Pinpoint the cell where the given text exists, returning its [X, Y] midpoint coordinate. 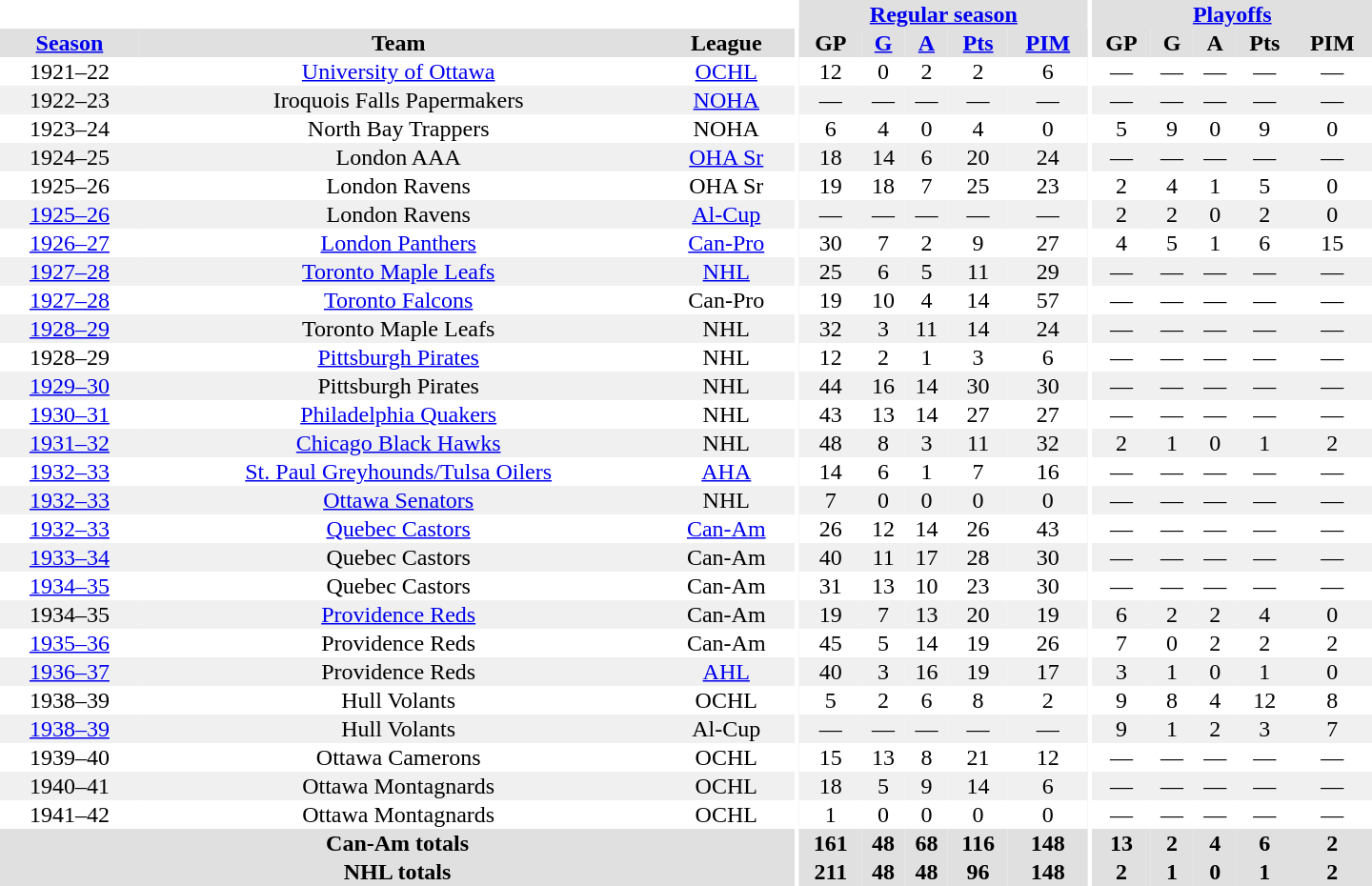
45 [831, 643]
Season [70, 43]
1926–27 [70, 243]
London Panthers [398, 243]
Ottawa Camerons [398, 757]
1939–40 [70, 757]
Chicago Black Hawks [398, 443]
London AAA [398, 157]
Can-Am totals [397, 843]
Playoffs [1232, 14]
St. Paul Greyhounds/Tulsa Oilers [398, 472]
1930–31 [70, 414]
57 [1048, 300]
211 [831, 872]
116 [978, 843]
1923–24 [70, 129]
Philadelphia Quakers [398, 414]
1922–23 [70, 100]
Ottawa Senators [398, 500]
League [726, 43]
1929–30 [70, 386]
29 [1048, 272]
1931–32 [70, 443]
AHL [726, 672]
1921–22 [70, 71]
1940–41 [70, 786]
31 [831, 586]
68 [926, 843]
North Bay Trappers [398, 129]
1933–34 [70, 557]
AHA [726, 472]
96 [978, 872]
1936–37 [70, 672]
44 [831, 386]
University of Ottawa [398, 71]
NHL totals [397, 872]
1935–36 [70, 643]
Toronto Falcons [398, 300]
Team [398, 43]
28 [978, 557]
21 [978, 757]
161 [831, 843]
Regular season [943, 14]
Iroquois Falls Papermakers [398, 100]
1941–42 [70, 815]
1924–25 [70, 157]
